Extract the [X, Y] coordinate from the center of the cell holding the provided text.  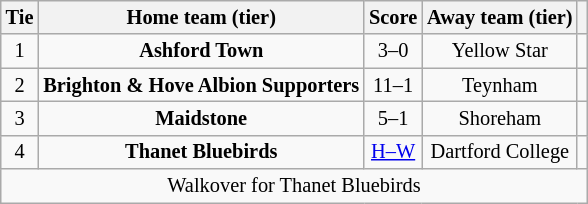
Brighton & Hove Albion Supporters [201, 85]
Score [393, 17]
1 [20, 51]
Thanet Bluebirds [201, 152]
Home team (tier) [201, 17]
H–W [393, 152]
Shoreham [500, 118]
2 [20, 85]
Ashford Town [201, 51]
3 [20, 118]
3–0 [393, 51]
Dartford College [500, 152]
4 [20, 152]
Yellow Star [500, 51]
5–1 [393, 118]
Tie [20, 17]
Away team (tier) [500, 17]
11–1 [393, 85]
Walkover for Thanet Bluebirds [294, 186]
Teynham [500, 85]
Maidstone [201, 118]
